Return [x, y] of the center of cell containing provided text 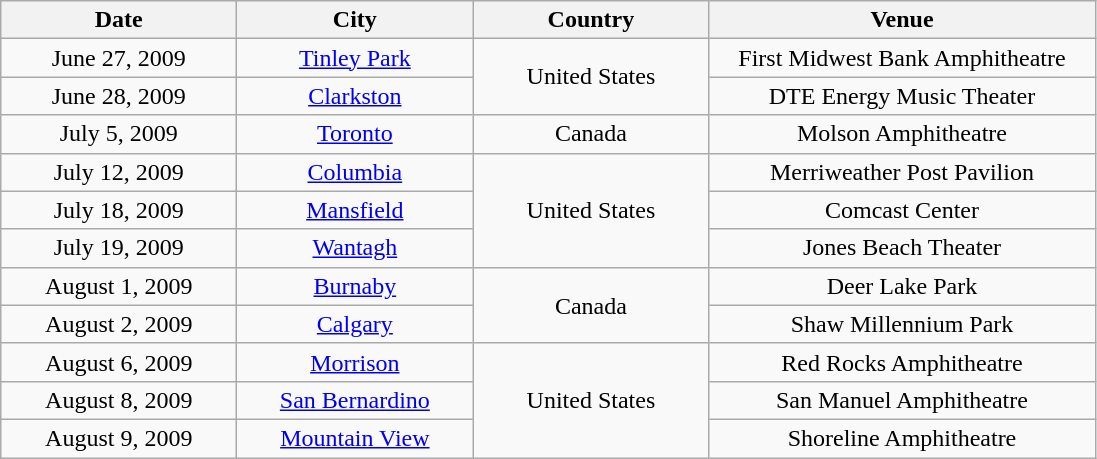
Shaw Millennium Park [902, 324]
Mansfield [355, 210]
City [355, 20]
Clarkston [355, 96]
August 1, 2009 [119, 286]
Shoreline Amphitheatre [902, 438]
Date [119, 20]
August 2, 2009 [119, 324]
July 12, 2009 [119, 172]
Mountain View [355, 438]
Morrison [355, 362]
Deer Lake Park [902, 286]
July 5, 2009 [119, 134]
First Midwest Bank Amphitheatre [902, 58]
Molson Amphitheatre [902, 134]
Venue [902, 20]
July 18, 2009 [119, 210]
San Manuel Amphitheatre [902, 400]
July 19, 2009 [119, 248]
June 27, 2009 [119, 58]
Calgary [355, 324]
Comcast Center [902, 210]
August 6, 2009 [119, 362]
Country [591, 20]
DTE Energy Music Theater [902, 96]
San Bernardino [355, 400]
Merriweather Post Pavilion [902, 172]
Toronto [355, 134]
Red Rocks Amphitheatre [902, 362]
Columbia [355, 172]
August 8, 2009 [119, 400]
Tinley Park [355, 58]
June 28, 2009 [119, 96]
Wantagh [355, 248]
Burnaby [355, 286]
August 9, 2009 [119, 438]
Jones Beach Theater [902, 248]
